Identify which cell holds the provided text, then report its (x, y) central coordinate. 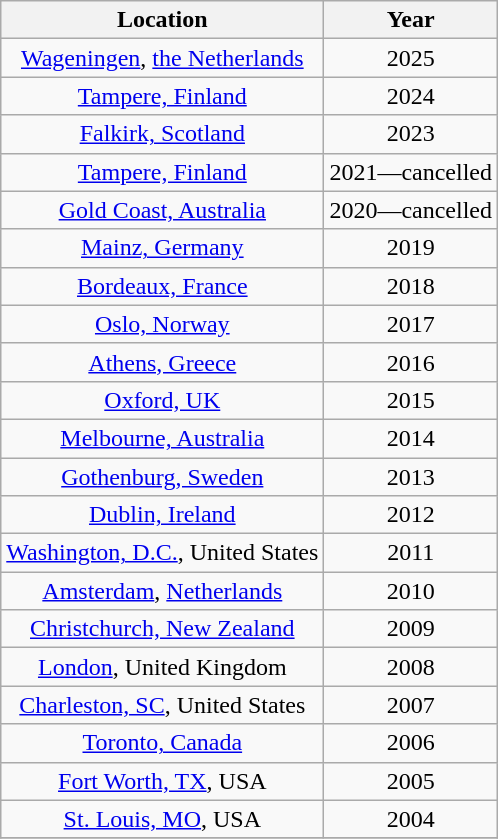
2012 (411, 515)
2023 (411, 134)
Oslo, Norway (162, 324)
Fort Worth, TX, USA (162, 781)
Mainz, Germany (162, 248)
2010 (411, 591)
Wageningen, the Netherlands (162, 58)
2007 (411, 705)
2018 (411, 286)
2017 (411, 324)
2005 (411, 781)
2009 (411, 629)
2008 (411, 667)
Amsterdam, Netherlands (162, 591)
Christchurch, New Zealand (162, 629)
Toronto, Canada (162, 743)
2004 (411, 819)
Falkirk, Scotland (162, 134)
2015 (411, 400)
London, United Kingdom (162, 667)
2025 (411, 58)
2016 (411, 362)
Dublin, Ireland (162, 515)
Year (411, 20)
St. Louis, MO, USA (162, 819)
Washington, D.C., United States (162, 553)
Oxford, UK (162, 400)
Gold Coast, Australia (162, 210)
Melbourne, Australia (162, 438)
2011 (411, 553)
2024 (411, 96)
Gothenburg, Sweden (162, 477)
2019 (411, 248)
2020—cancelled (411, 210)
Location (162, 20)
2006 (411, 743)
2014 (411, 438)
Bordeaux, France (162, 286)
2021—cancelled (411, 172)
Charleston, SC, United States (162, 705)
2013 (411, 477)
Athens, Greece (162, 362)
